Capture the cell that displays the provided text and extract its [X, Y] central coordinate. 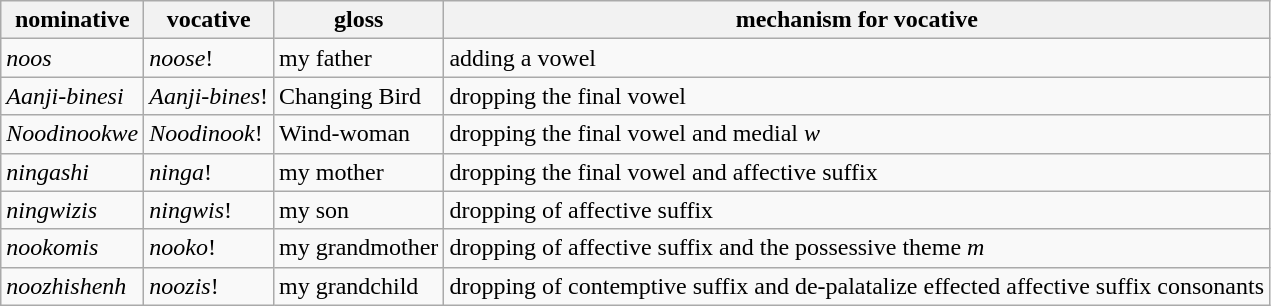
mechanism for vocative [857, 20]
Noodinookwe [72, 134]
ninga! [209, 172]
ningwis! [209, 210]
nookomis [72, 248]
my grandmother [359, 248]
vocative [209, 20]
my son [359, 210]
ningashi [72, 172]
dropping of affective suffix [857, 210]
noozhishenh [72, 286]
noose! [209, 58]
adding a vowel [857, 58]
ningwizis [72, 210]
Aanji-bines! [209, 96]
Changing Bird [359, 96]
dropping of contemptive suffix and de-palatalize effected affective suffix consonants [857, 286]
my father [359, 58]
my mother [359, 172]
nominative [72, 20]
Aanji-binesi [72, 96]
noozis! [209, 286]
dropping the final vowel [857, 96]
Wind-woman [359, 134]
Noodinook! [209, 134]
dropping the final vowel and affective suffix [857, 172]
my grandchild [359, 286]
gloss [359, 20]
nooko! [209, 248]
dropping the final vowel and medial w [857, 134]
noos [72, 58]
dropping of affective suffix and the possessive theme m [857, 248]
